Locate the cell with the specified text and output its [X, Y] center coordinate. 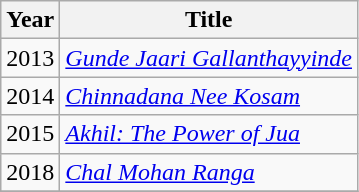
Chal Mohan Ranga [209, 172]
2018 [30, 172]
2013 [30, 58]
Title [209, 20]
Akhil: The Power of Jua [209, 134]
2015 [30, 134]
Gunde Jaari Gallanthayyinde [209, 58]
Year [30, 20]
2014 [30, 96]
Chinnadana Nee Kosam [209, 96]
